Provide the [X, Y] coordinate of the cell's center where the given text is located.  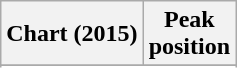
Peakposition [189, 34]
Chart (2015) [72, 34]
